Search for the cell housing the specified text and yield its (X, Y) center coordinate. 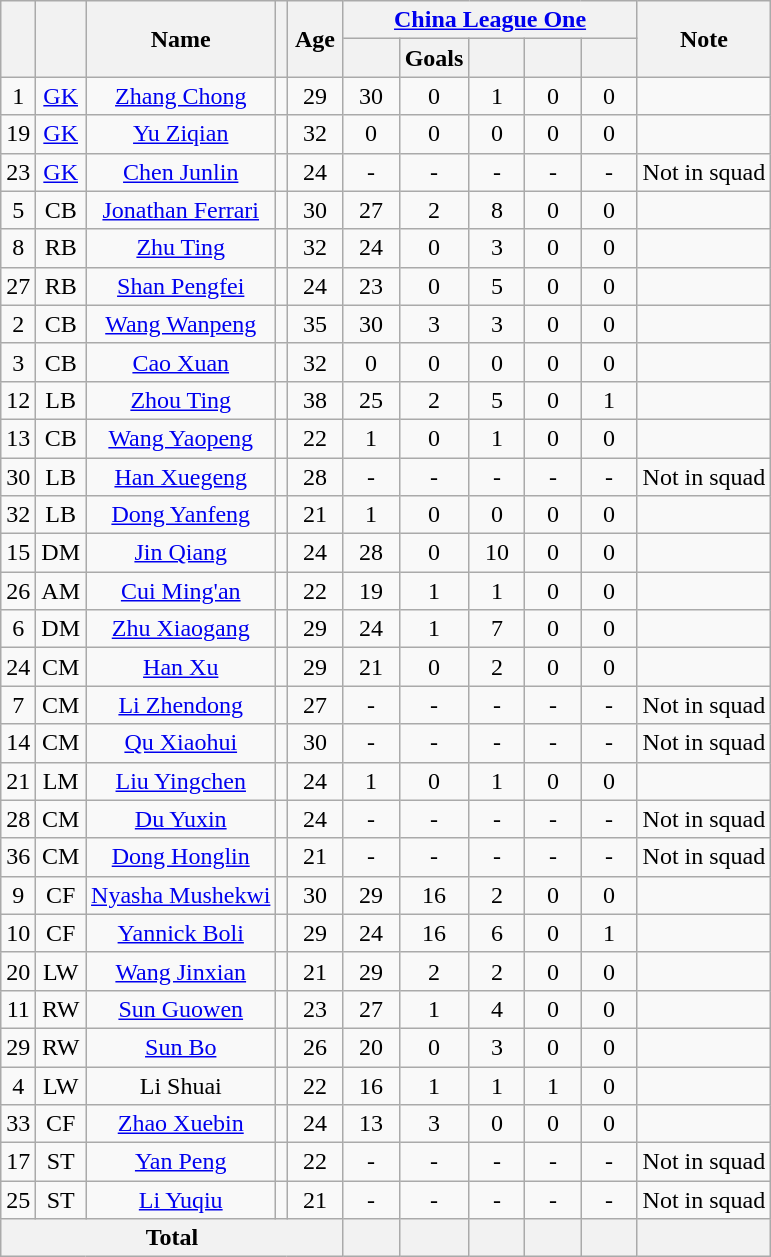
Yannick Boli (181, 933)
Zhou Ting (181, 400)
33 (18, 1124)
LM (61, 781)
9 (18, 895)
Jin Qiang (181, 553)
Wang Jinxian (181, 971)
Li Zhendong (181, 705)
Cao Xuan (181, 362)
Han Xu (181, 667)
12 (18, 400)
Goals (434, 58)
Zhu Ting (181, 248)
36 (18, 857)
35 (315, 324)
Zhao Xuebin (181, 1124)
Wang Wanpeng (181, 324)
15 (18, 553)
Cui Ming'an (181, 591)
Liu Yingchen (181, 781)
Qu Xiaohui (181, 743)
14 (18, 743)
Name (181, 39)
Jonathan Ferrari (181, 210)
Yan Peng (181, 1162)
Li Shuai (181, 1085)
Li Yuqiu (181, 1200)
38 (315, 400)
Shan Pengfei (181, 286)
China League One (490, 20)
Dong Honglin (181, 857)
Han Xuegeng (181, 477)
Zhang Chong (181, 96)
Chen Junlin (181, 172)
AM (61, 591)
17 (18, 1162)
Yu Ziqian (181, 134)
11 (18, 1009)
Sun Bo (181, 1047)
Nyasha Mushekwi (181, 895)
Total (172, 1238)
Age (315, 39)
Zhu Xiaogang (181, 629)
Sun Guowen (181, 1009)
Dong Yanfeng (181, 515)
Note (704, 39)
Du Yuxin (181, 819)
Wang Yaopeng (181, 438)
